Return (x, y) of the center of cell containing provided text 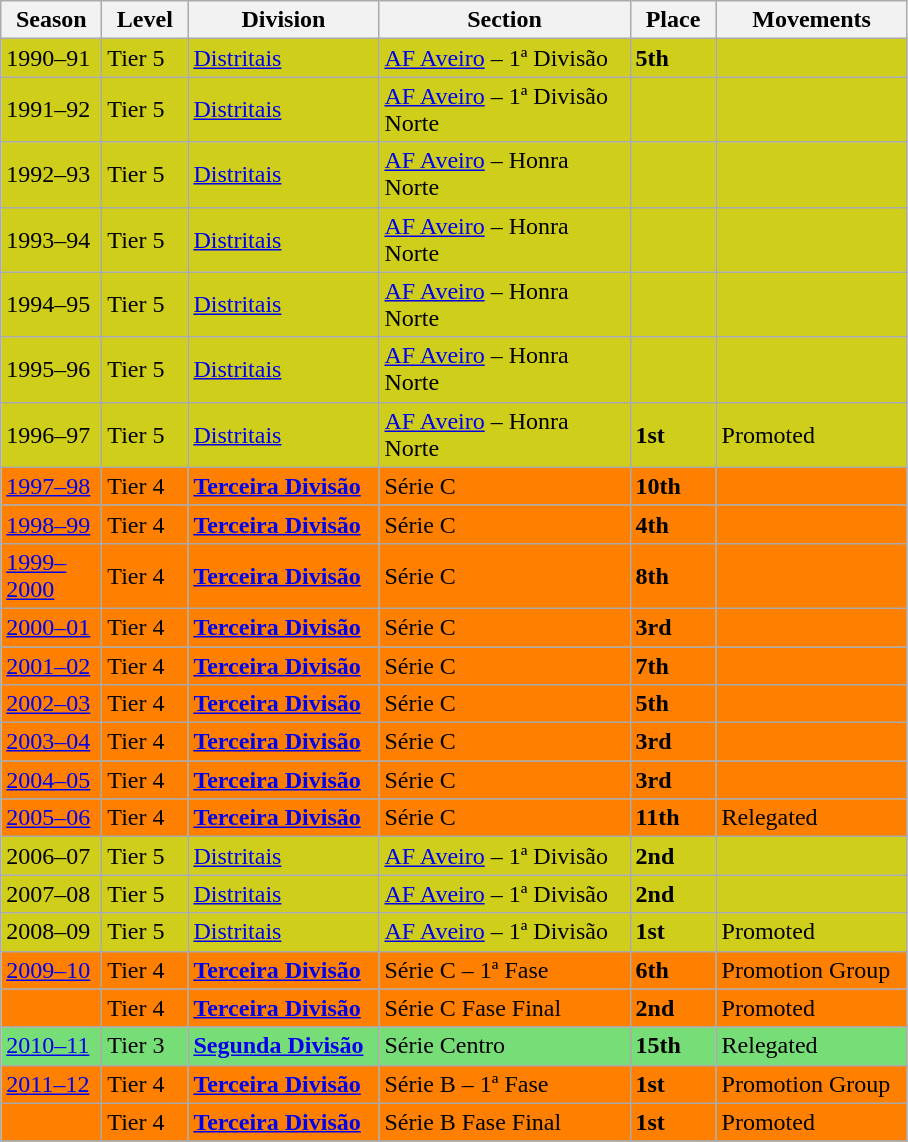
1999–2000 (52, 576)
1992–93 (52, 174)
4th (673, 524)
2005–06 (52, 818)
2009–10 (52, 970)
Série B – 1ª Fase (504, 1084)
8th (673, 576)
Level (145, 20)
1994–95 (52, 304)
2000–01 (52, 627)
AF Aveiro – 1ª Divisão Norte (504, 110)
2008–09 (52, 932)
1990–91 (52, 58)
1995–96 (52, 370)
Division (284, 20)
Série C – 1ª Fase (504, 970)
11th (673, 818)
1996–97 (52, 434)
1993–94 (52, 240)
Season (52, 20)
Série B Fase Final (504, 1122)
Place (673, 20)
2010–11 (52, 1046)
2004–05 (52, 780)
Série Centro (504, 1046)
15th (673, 1046)
2001–02 (52, 665)
7th (673, 665)
2002–03 (52, 704)
6th (673, 970)
10th (673, 486)
Tier 3 (145, 1046)
2011–12 (52, 1084)
1997–98 (52, 486)
1998–99 (52, 524)
2006–07 (52, 856)
1991–92 (52, 110)
Section (504, 20)
Segunda Divisão (284, 1046)
Movements (812, 20)
2003–04 (52, 742)
2007–08 (52, 894)
Série C Fase Final (504, 1008)
